Provide the (x, y) coordinate of the cell's center where the given text is located.  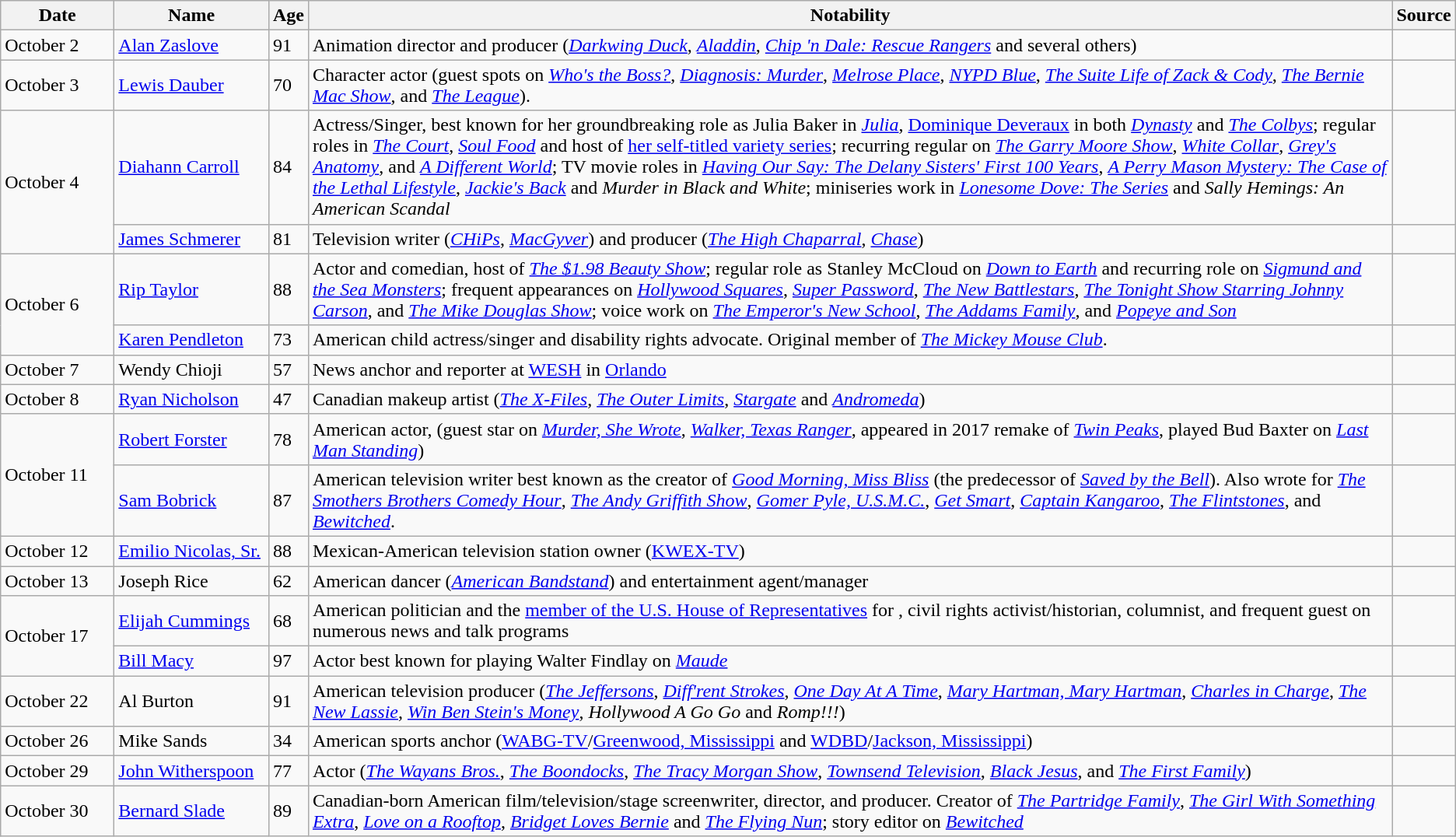
89 (288, 811)
Joseph Rice (191, 581)
87 (288, 500)
October 2 (58, 45)
Notability (850, 16)
October 8 (58, 399)
Diahann Carroll (191, 167)
57 (288, 369)
73 (288, 340)
Actor best known for playing Walter Findlay on Maude (850, 661)
47 (288, 399)
News anchor and reporter at WESH in Orlando (850, 369)
34 (288, 741)
October 4 (58, 182)
John Witherspoon (191, 771)
Alan Zaslove (191, 45)
Elijah Cummings (191, 621)
Animation director and producer (Darkwing Duck, Aladdin, Chip 'n Dale: Rescue Rangers and several others) (850, 45)
Sam Bobrick (191, 500)
Robert Forster (191, 439)
Television writer (CHiPs, MacGyver) and producer (The High Chaparral, Chase) (850, 239)
James Schmerer (191, 239)
October 3 (58, 86)
Lewis Dauber (191, 86)
77 (288, 771)
October 7 (58, 369)
70 (288, 86)
84 (288, 167)
October 11 (58, 475)
Wendy Chioji (191, 369)
October 30 (58, 811)
Bernard Slade (191, 811)
Emilio Nicolas, Sr. (191, 551)
62 (288, 581)
81 (288, 239)
October 13 (58, 581)
97 (288, 661)
American sports anchor (WABG-TV/Greenwood, Mississippi and WDBD/Jackson, Mississippi) (850, 741)
Date (58, 16)
Age (288, 16)
October 26 (58, 741)
American child actress/singer and disability rights advocate. Original member of The Mickey Mouse Club. (850, 340)
Rip Taylor (191, 289)
October 22 (58, 702)
Source (1423, 16)
Actor (The Wayans Bros., The Boondocks, The Tracy Morgan Show, Townsend Television, Black Jesus, and The First Family) (850, 771)
Name (191, 16)
Mexican-American television station owner (KWEX-TV) (850, 551)
78 (288, 439)
Canadian makeup artist (The X-Files, The Outer Limits, Stargate and Andromeda) (850, 399)
October 17 (58, 636)
Karen Pendleton (191, 340)
Mike Sands (191, 741)
Ryan Nicholson (191, 399)
October 12 (58, 551)
Bill Macy (191, 661)
American dancer (American Bandstand) and entertainment agent/manager (850, 581)
October 6 (58, 304)
68 (288, 621)
Al Burton (191, 702)
October 29 (58, 771)
